Pinpoint the cell where the given text exists, returning its (x, y) midpoint coordinate. 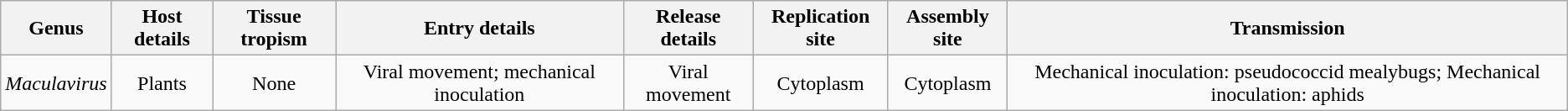
Plants (162, 82)
Maculavirus (56, 82)
Release details (689, 29)
None (275, 82)
Genus (56, 29)
Host details (162, 29)
Tissue tropism (275, 29)
Assembly site (948, 29)
Mechanical inoculation: pseudococcid mealybugs; Mechanical inoculation: aphids (1287, 82)
Entry details (479, 29)
Viral movement; mechanical inoculation (479, 82)
Transmission (1287, 29)
Viral movement (689, 82)
Replication site (821, 29)
